Capture the cell that displays the provided text and extract its [X, Y] central coordinate. 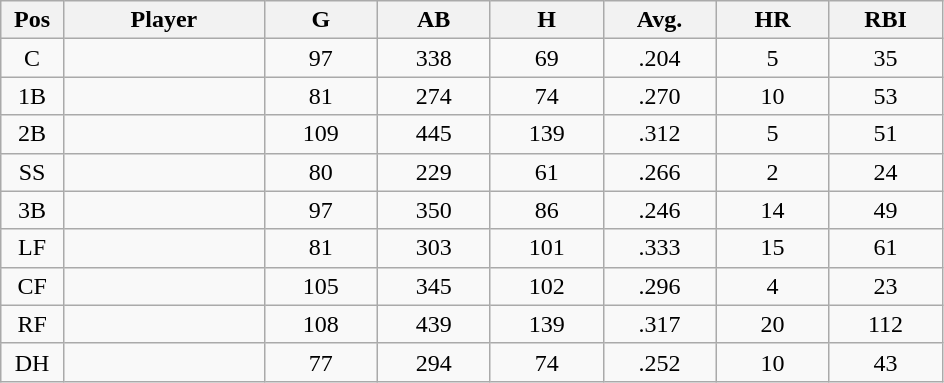
LF [32, 248]
.270 [660, 96]
.317 [660, 324]
.296 [660, 286]
439 [434, 324]
53 [886, 96]
43 [886, 362]
CF [32, 286]
35 [886, 58]
102 [546, 286]
SS [32, 172]
Avg. [660, 20]
229 [434, 172]
C [32, 58]
Pos [32, 20]
350 [434, 210]
.266 [660, 172]
2B [32, 134]
3B [32, 210]
274 [434, 96]
.204 [660, 58]
80 [320, 172]
338 [434, 58]
AB [434, 20]
445 [434, 134]
.246 [660, 210]
24 [886, 172]
77 [320, 362]
Player [164, 20]
23 [886, 286]
294 [434, 362]
51 [886, 134]
49 [886, 210]
108 [320, 324]
.312 [660, 134]
14 [772, 210]
303 [434, 248]
105 [320, 286]
112 [886, 324]
H [546, 20]
2 [772, 172]
.252 [660, 362]
1B [32, 96]
345 [434, 286]
.333 [660, 248]
RBI [886, 20]
69 [546, 58]
HR [772, 20]
4 [772, 286]
20 [772, 324]
15 [772, 248]
86 [546, 210]
109 [320, 134]
DH [32, 362]
G [320, 20]
RF [32, 324]
101 [546, 248]
